For the text-containing cell, return its midpoint in (x, y) coordinate format. 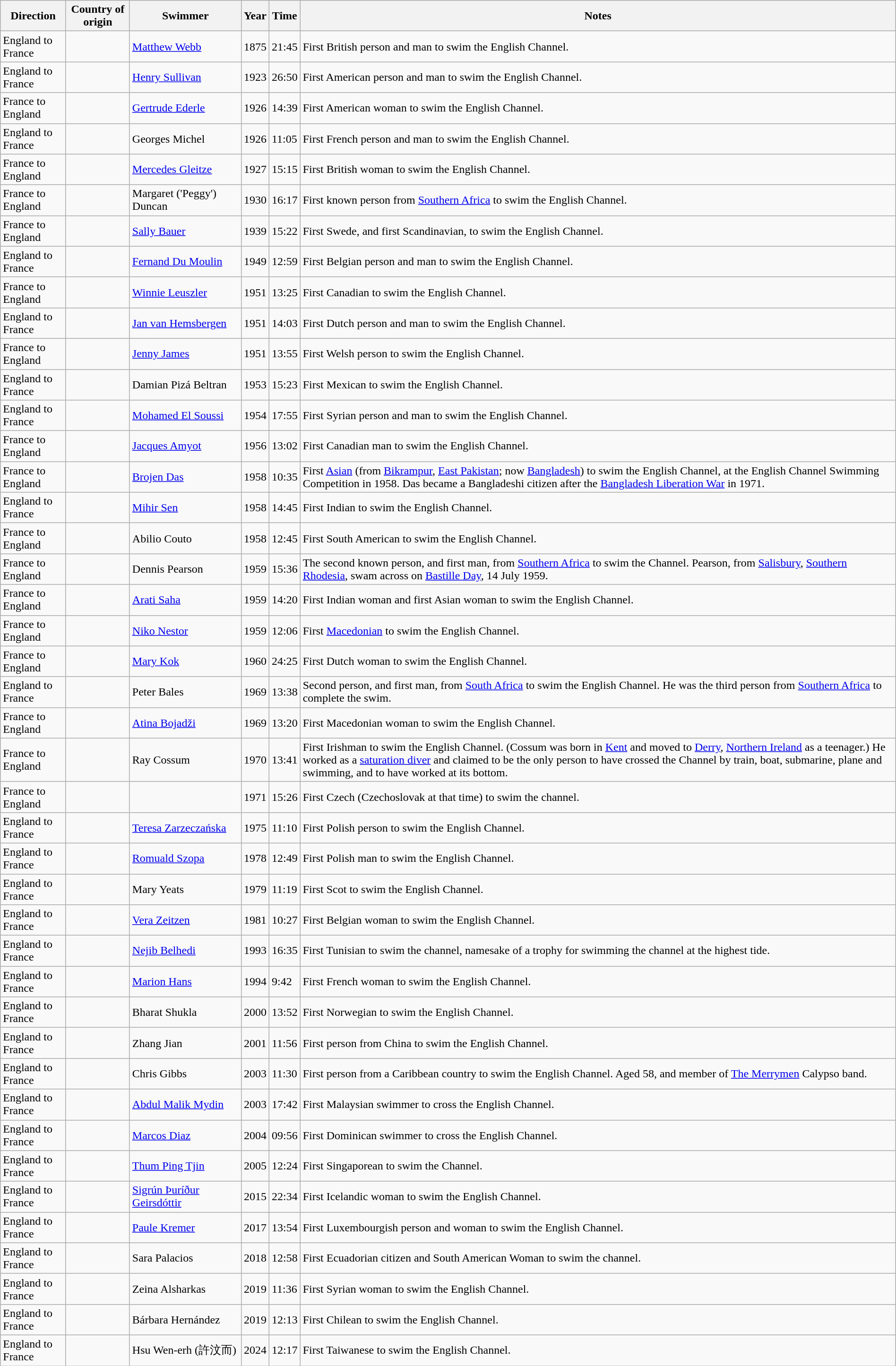
1960 (255, 662)
11:30 (284, 1074)
Marion Hans (185, 982)
Vera Zeitzen (185, 920)
Mohamed El Soussi (185, 416)
1953 (255, 385)
15:23 (284, 385)
1975 (255, 828)
14:45 (284, 507)
Notes (598, 16)
12:59 (284, 262)
Thum Ping Tjin (185, 1166)
2017 (255, 1228)
1956 (255, 446)
First Syrian person and man to swim the English Channel. (598, 416)
11:56 (284, 1043)
First South American to swim the English Channel. (598, 539)
First Indian to swim the English Channel. (598, 507)
1939 (255, 231)
Hsu Wen-erh (許汶而) (185, 1350)
Arati Saha (185, 600)
Chris Gibbs (185, 1074)
First Indian woman and first Asian woman to swim the English Channel. (598, 600)
1993 (255, 951)
First Dutch person and man to swim the English Channel. (598, 323)
10:27 (284, 920)
1978 (255, 858)
13:02 (284, 446)
11:36 (284, 1289)
First Polish person to swim the English Channel. (598, 828)
Dennis Pearson (185, 569)
Sara Palacios (185, 1258)
Bharat Shukla (185, 1012)
Jacques Amyot (185, 446)
Sigrún Þuríður Geirsdóttir (185, 1196)
22:34 (284, 1196)
26:50 (284, 77)
1954 (255, 416)
14:20 (284, 600)
13:25 (284, 292)
Marcos Diaz (185, 1135)
Zhang Jian (185, 1043)
2005 (255, 1166)
13:41 (284, 760)
1930 (255, 200)
1970 (255, 760)
First Macedonian woman to swim the English Channel. (598, 723)
First Czech (Czechoslovak at that time) to swim the channel. (598, 797)
First person from a Caribbean country to swim the English Channel. Aged 58, and member of The Merrymen Calypso band. (598, 1074)
2001 (255, 1043)
First Syrian woman to swim the English Channel. (598, 1289)
17:55 (284, 416)
2024 (255, 1350)
First Belgian woman to swim the English Channel. (598, 920)
12:24 (284, 1166)
First Dominican swimmer to cross the English Channel. (598, 1135)
Jenny James (185, 353)
1994 (255, 982)
15:36 (284, 569)
13:54 (284, 1228)
Abdul Malik Mydin (185, 1105)
First Macedonian to swim the English Channel. (598, 630)
11:10 (284, 828)
First Dutch woman to swim the English Channel. (598, 662)
12:45 (284, 539)
Romuald Szopa (185, 858)
First British person and man to swim the English Channel. (598, 46)
11:19 (284, 889)
12:58 (284, 1258)
Mercedes Gleitze (185, 169)
First Tunisian to swim the channel, namesake of a trophy for swimming the channel at the highest tide. (598, 951)
Ray Cossum (185, 760)
First French woman to swim the English Channel. (598, 982)
Second person, and first man, from South Africa to swim the English Channel. He was the third person from Southern Africa to complete the swim. (598, 692)
First Canadian man to swim the English Channel. (598, 446)
14:03 (284, 323)
12:17 (284, 1350)
First Norwegian to swim the English Channel. (598, 1012)
1875 (255, 46)
First Scot to swim the English Channel. (598, 889)
2018 (255, 1258)
First British woman to swim the English Channel. (598, 169)
Damian Pizá Beltran (185, 385)
Sally Bauer (185, 231)
First known person from Southern Africa to swim the English Channel. (598, 200)
Henry Sullivan (185, 77)
First Swede, and first Scandinavian, to swim the English Channel. (598, 231)
13:52 (284, 1012)
Country of origin (97, 16)
1981 (255, 920)
15:15 (284, 169)
13:38 (284, 692)
15:26 (284, 797)
First Chilean to swim the English Channel. (598, 1319)
16:17 (284, 200)
2004 (255, 1135)
24:25 (284, 662)
13:55 (284, 353)
09:56 (284, 1135)
Mihir Sen (185, 507)
Bárbara Hernández (185, 1319)
First American person and man to swim the English Channel. (598, 77)
First Luxembourgish person and woman to swim the English Channel. (598, 1228)
10:35 (284, 477)
1927 (255, 169)
Peter Bales (185, 692)
16:35 (284, 951)
First Canadian to swim the English Channel. (598, 292)
Time (284, 16)
Swimmer (185, 16)
17:42 (284, 1105)
12:49 (284, 858)
First Mexican to swim the English Channel. (598, 385)
1949 (255, 262)
Fernand Du Moulin (185, 262)
First Polish man to swim the English Channel. (598, 858)
Gertrude Ederle (185, 108)
11:05 (284, 139)
Brojen Das (185, 477)
1923 (255, 77)
12:06 (284, 630)
Mary Kok (185, 662)
Teresa Zarzeczańska (185, 828)
Paule Kremer (185, 1228)
2000 (255, 1012)
Jan van Hemsbergen (185, 323)
Zeina Alsharkas (185, 1289)
First person from China to swim the English Channel. (598, 1043)
21:45 (284, 46)
1979 (255, 889)
Abilio Couto (185, 539)
Niko Nestor (185, 630)
Mary Yeats (185, 889)
First Singaporean to swim the Channel. (598, 1166)
First Welsh person to swim the English Channel. (598, 353)
12:13 (284, 1319)
First Icelandic woman to swim the English Channel. (598, 1196)
Atina Bojadži (185, 723)
First Ecuadorian citizen and South American Woman to swim the channel. (598, 1258)
Direction (33, 16)
2015 (255, 1196)
Nejib Belhedi (185, 951)
14:39 (284, 108)
Year (255, 16)
Georges Michel (185, 139)
Matthew Webb (185, 46)
1971 (255, 797)
9:42 (284, 982)
15:22 (284, 231)
First French person and man to swim the English Channel. (598, 139)
Winnie Leuszler (185, 292)
First American woman to swim the English Channel. (598, 108)
First Belgian person and man to swim the English Channel. (598, 262)
First Malaysian swimmer to cross the English Channel. (598, 1105)
13:20 (284, 723)
Margaret ('Peggy') Duncan (185, 200)
First Taiwanese to swim the English Channel. (598, 1350)
